Locate the cell with the specified text and output its (x, y) center coordinate. 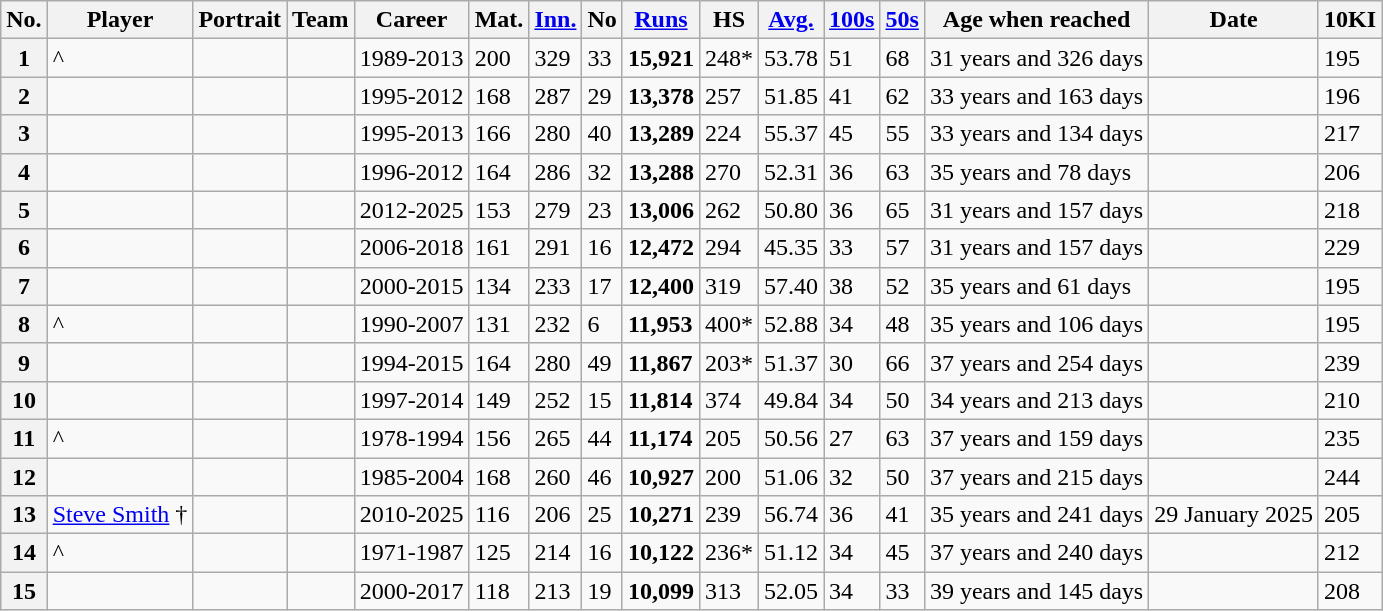
8 (24, 324)
35 years and 78 days (1036, 172)
1995-2013 (412, 134)
39 years and 145 days (1036, 591)
5 (24, 210)
196 (1350, 96)
65 (902, 210)
116 (499, 515)
55.37 (792, 134)
23 (602, 210)
252 (556, 400)
1995-2012 (412, 96)
2000-2015 (412, 286)
2006-2018 (412, 248)
149 (499, 400)
66 (902, 362)
Runs (660, 20)
1994-2015 (412, 362)
134 (499, 286)
51.06 (792, 477)
51.12 (792, 553)
279 (556, 210)
10,271 (660, 515)
224 (728, 134)
2 (24, 96)
11,953 (660, 324)
156 (499, 438)
68 (902, 58)
260 (556, 477)
13 (24, 515)
400* (728, 324)
319 (728, 286)
233 (556, 286)
131 (499, 324)
11,814 (660, 400)
12,400 (660, 286)
44 (602, 438)
52.31 (792, 172)
62 (902, 96)
40 (602, 134)
35 years and 106 days (1036, 324)
1990-2007 (412, 324)
29 January 2025 (1234, 515)
235 (1350, 438)
25 (602, 515)
57 (902, 248)
2000-2017 (412, 591)
203* (728, 362)
294 (728, 248)
33 years and 134 days (1036, 134)
37 years and 254 days (1036, 362)
30 (852, 362)
51 (852, 58)
19 (602, 591)
45.35 (792, 248)
53.78 (792, 58)
218 (1350, 210)
236* (728, 553)
100s (852, 20)
217 (1350, 134)
48 (902, 324)
52.88 (792, 324)
49 (602, 362)
50.80 (792, 210)
56.74 (792, 515)
Date (1234, 20)
2010-2025 (412, 515)
3 (24, 134)
35 years and 61 days (1036, 286)
Team (321, 20)
46 (602, 477)
10 (24, 400)
13,006 (660, 210)
50.56 (792, 438)
52.05 (792, 591)
50s (902, 20)
12,472 (660, 248)
248* (728, 58)
1 (24, 58)
313 (728, 591)
11,174 (660, 438)
17 (602, 286)
Age when reached (1036, 20)
1985-2004 (412, 477)
257 (728, 96)
244 (1350, 477)
38 (852, 286)
229 (1350, 248)
Inn. (556, 20)
287 (556, 96)
9 (24, 362)
Player (120, 20)
37 years and 215 days (1036, 477)
13,288 (660, 172)
7 (24, 286)
51.85 (792, 96)
29 (602, 96)
12 (24, 477)
14 (24, 553)
1978-1994 (412, 438)
Career (412, 20)
52 (902, 286)
291 (556, 248)
37 years and 159 days (1036, 438)
11 (24, 438)
27 (852, 438)
33 years and 163 days (1036, 96)
37 years and 240 days (1036, 553)
2012-2025 (412, 210)
265 (556, 438)
1997-2014 (412, 400)
Avg. (792, 20)
212 (1350, 553)
51.37 (792, 362)
286 (556, 172)
374 (728, 400)
1996-2012 (412, 172)
13,378 (660, 96)
329 (556, 58)
10,122 (660, 553)
Mat. (499, 20)
31 years and 326 days (1036, 58)
1971-1987 (412, 553)
1989-2013 (412, 58)
HS (728, 20)
10,927 (660, 477)
118 (499, 591)
270 (728, 172)
13,289 (660, 134)
Steve Smith † (120, 515)
210 (1350, 400)
55 (902, 134)
35 years and 241 days (1036, 515)
262 (728, 210)
208 (1350, 591)
166 (499, 134)
10,099 (660, 591)
213 (556, 591)
No (602, 20)
No. (24, 20)
34 years and 213 days (1036, 400)
49.84 (792, 400)
10KI (1350, 20)
11,867 (660, 362)
153 (499, 210)
161 (499, 248)
57.40 (792, 286)
125 (499, 553)
15,921 (660, 58)
4 (24, 172)
Portrait (240, 20)
232 (556, 324)
214 (556, 553)
